For the text-containing cell, return its midpoint in (X, Y) coordinate format. 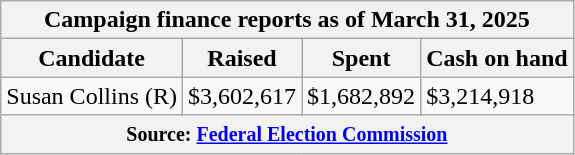
$1,682,892 (362, 96)
Candidate (92, 58)
Cash on hand (497, 58)
Spent (362, 58)
Source: Federal Election Commission (287, 134)
$3,214,918 (497, 96)
Raised (242, 58)
Campaign finance reports as of March 31, 2025 (287, 20)
Susan Collins (R) (92, 96)
$3,602,617 (242, 96)
